Scan for the cell matching the given text and deliver its (x, y) coordinate at center. 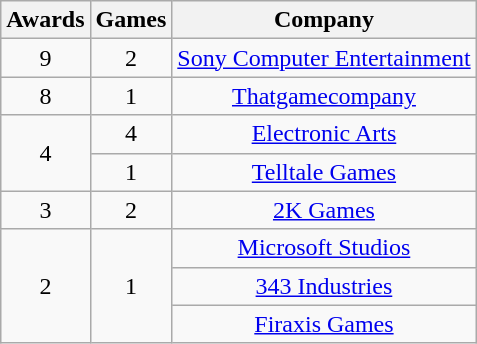
Firaxis Games (324, 324)
9 (46, 58)
Electronic Arts (324, 134)
3 (46, 210)
Thatgamecompany (324, 96)
Games (131, 20)
343 Industries (324, 286)
Awards (46, 20)
8 (46, 96)
Microsoft Studios (324, 248)
Sony Computer Entertainment (324, 58)
2K Games (324, 210)
Telltale Games (324, 172)
Company (324, 20)
